Find where the given text appears and provide that cell's center as (x, y) coordinate. 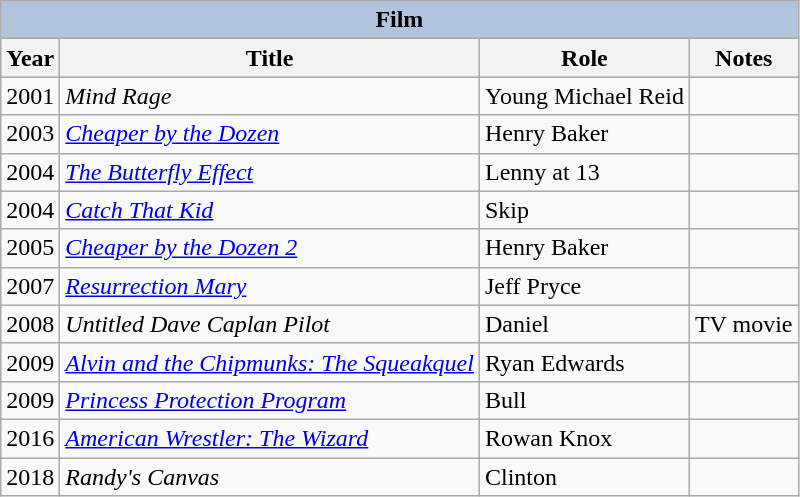
Role (584, 58)
Resurrection Mary (270, 286)
Skip (584, 210)
2005 (30, 248)
Alvin and the Chipmunks: The Squeakquel (270, 362)
Year (30, 58)
Cheaper by the Dozen (270, 134)
TV movie (744, 324)
Rowan Knox (584, 438)
2016 (30, 438)
2003 (30, 134)
Randy's Canvas (270, 477)
American Wrestler: The Wizard (270, 438)
2008 (30, 324)
The Butterfly Effect (270, 172)
Notes (744, 58)
Catch That Kid (270, 210)
Untitled Dave Caplan Pilot (270, 324)
Clinton (584, 477)
Daniel (584, 324)
Bull (584, 400)
Cheaper by the Dozen 2 (270, 248)
Jeff Pryce (584, 286)
Mind Rage (270, 96)
Lenny at 13 (584, 172)
2001 (30, 96)
Film (400, 20)
Ryan Edwards (584, 362)
Young Michael Reid (584, 96)
Title (270, 58)
2018 (30, 477)
Princess Protection Program (270, 400)
2007 (30, 286)
